Identify which cell holds the provided text, then report its (X, Y) central coordinate. 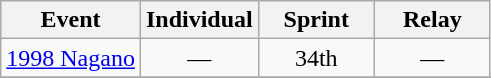
34th (316, 58)
Individual (199, 20)
1998 Nagano (71, 58)
Event (71, 20)
Relay (432, 20)
Sprint (316, 20)
